Scan for the cell matching the given text and deliver its (X, Y) coordinate at center. 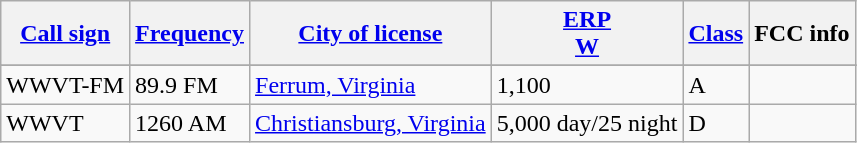
Class (716, 34)
D (716, 123)
5,000 day/25 night (587, 123)
ERPW (587, 34)
City of license (371, 34)
1260 AM (190, 123)
A (716, 85)
Frequency (190, 34)
Christiansburg, Virginia (371, 123)
WWVT (66, 123)
1,100 (587, 85)
Ferrum, Virginia (371, 85)
Call sign (66, 34)
FCC info (802, 34)
WWVT-FM (66, 85)
89.9 FM (190, 85)
